Locate the cell with the specified text and output its [X, Y] center coordinate. 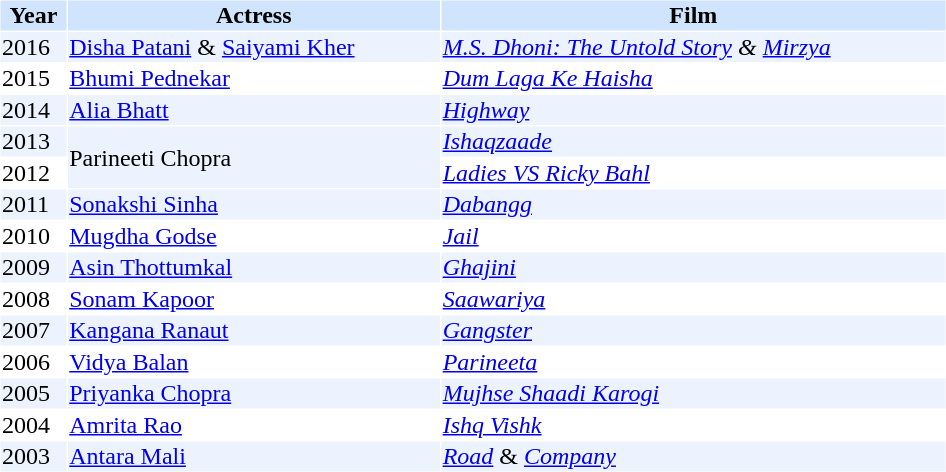
Road & Company [693, 457]
Vidya Balan [254, 362]
2011 [33, 205]
Film [693, 15]
2012 [33, 173]
Parineeta [693, 362]
2003 [33, 457]
Year [33, 15]
Sonakshi Sinha [254, 205]
Highway [693, 110]
Saawariya [693, 299]
Asin Thottumkal [254, 267]
Ladies VS Ricky Bahl [693, 173]
Ishq Vishk [693, 425]
Jail [693, 236]
Dum Laga Ke Haisha [693, 79]
2013 [33, 141]
2009 [33, 267]
2015 [33, 79]
Parineeti Chopra [254, 157]
Sonam Kapoor [254, 299]
2010 [33, 236]
Dabangg [693, 205]
Kangana Ranaut [254, 331]
Mugdha Godse [254, 236]
Antara Mali [254, 457]
Disha Patani & Saiyami Kher [254, 47]
Ghajini [693, 267]
Mujhse Shaadi Karogi [693, 393]
Bhumi Pednekar [254, 79]
2008 [33, 299]
2004 [33, 425]
2014 [33, 110]
2016 [33, 47]
2007 [33, 331]
Ishaqzaade [693, 141]
2005 [33, 393]
Priyanka Chopra [254, 393]
Gangster [693, 331]
M.S. Dhoni: The Untold Story & Mirzya [693, 47]
Amrita Rao [254, 425]
Alia Bhatt [254, 110]
2006 [33, 362]
Actress [254, 15]
